Scan for the cell matching the given text and deliver its (X, Y) coordinate at center. 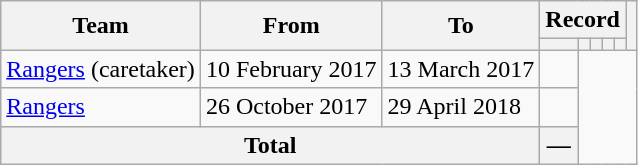
Team (101, 26)
Record (583, 20)
Rangers (101, 107)
29 April 2018 (461, 107)
From (291, 26)
Rangers (caretaker) (101, 69)
Total (270, 145)
13 March 2017 (461, 69)
To (461, 26)
— (559, 145)
10 February 2017 (291, 69)
26 October 2017 (291, 107)
